Capture the cell that displays the provided text and extract its (x, y) central coordinate. 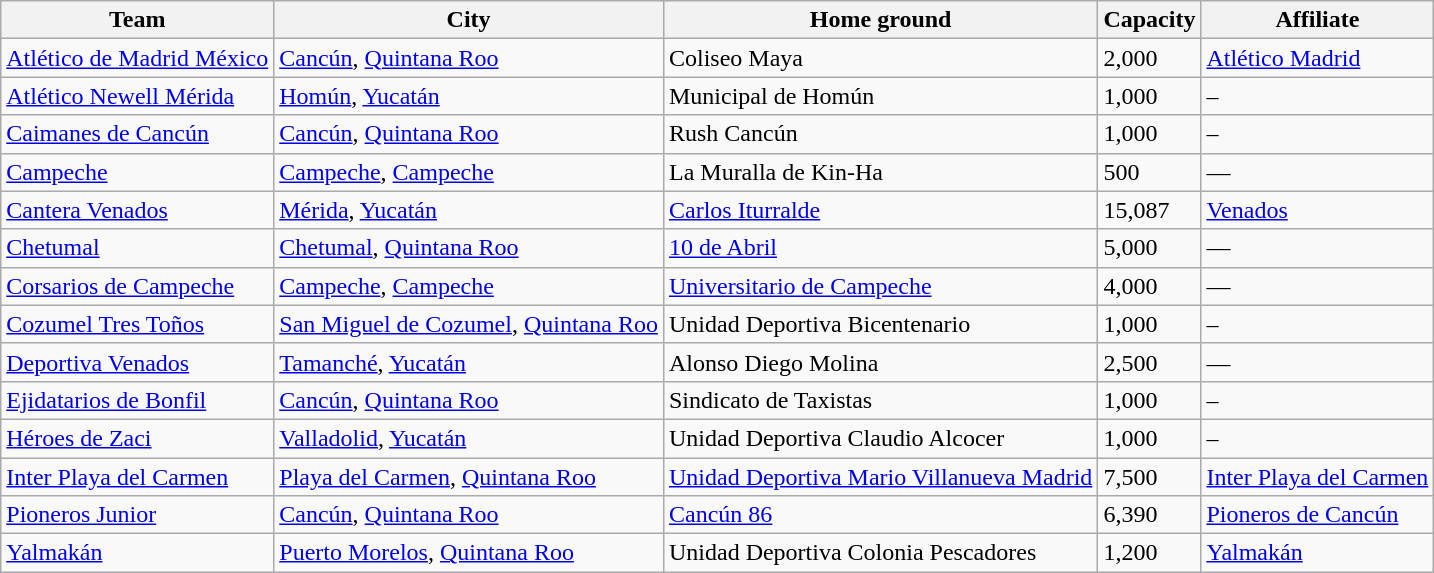
Pioneros Junior (138, 515)
Tamanché, Yucatán (469, 362)
Cozumel Tres Toños (138, 324)
Coliseo Maya (880, 58)
Ejidatarios de Bonfil (138, 400)
Mérida, Yucatán (469, 210)
2,000 (1150, 58)
5,000 (1150, 248)
Campeche (138, 172)
Affiliate (1318, 20)
San Miguel de Cozumel, Quintana Roo (469, 324)
10 de Abril (880, 248)
Capacity (1150, 20)
Venados (1318, 210)
Caimanes de Cancún (138, 134)
4,000 (1150, 286)
Puerto Morelos, Quintana Roo (469, 553)
Corsarios de Campeche (138, 286)
Deportiva Venados (138, 362)
Home ground (880, 20)
Cancún 86 (880, 515)
Pioneros de Cancún (1318, 515)
15,087 (1150, 210)
Atlético Madrid (1318, 58)
Chetumal, Quintana Roo (469, 248)
Playa del Carmen, Quintana Roo (469, 477)
La Muralla de Kin-Ha (880, 172)
Sindicato de Taxistas (880, 400)
Unidad Deportiva Mario Villanueva Madrid (880, 477)
7,500 (1150, 477)
6,390 (1150, 515)
Homún, Yucatán (469, 96)
Municipal de Homún (880, 96)
Chetumal (138, 248)
Carlos Iturralde (880, 210)
Héroes de Zaci (138, 438)
2,500 (1150, 362)
Team (138, 20)
Atlético de Madrid México (138, 58)
Rush Cancún (880, 134)
Unidad Deportiva Bicentenario (880, 324)
1,200 (1150, 553)
Unidad Deportiva Colonia Pescadores (880, 553)
City (469, 20)
Valladolid, Yucatán (469, 438)
Alonso Diego Molina (880, 362)
Cantera Venados (138, 210)
Atlético Newell Mérida (138, 96)
Universitario de Campeche (880, 286)
Unidad Deportiva Claudio Alcocer (880, 438)
500 (1150, 172)
